Find where the given text appears and provide that cell's center as [X, Y] coordinate. 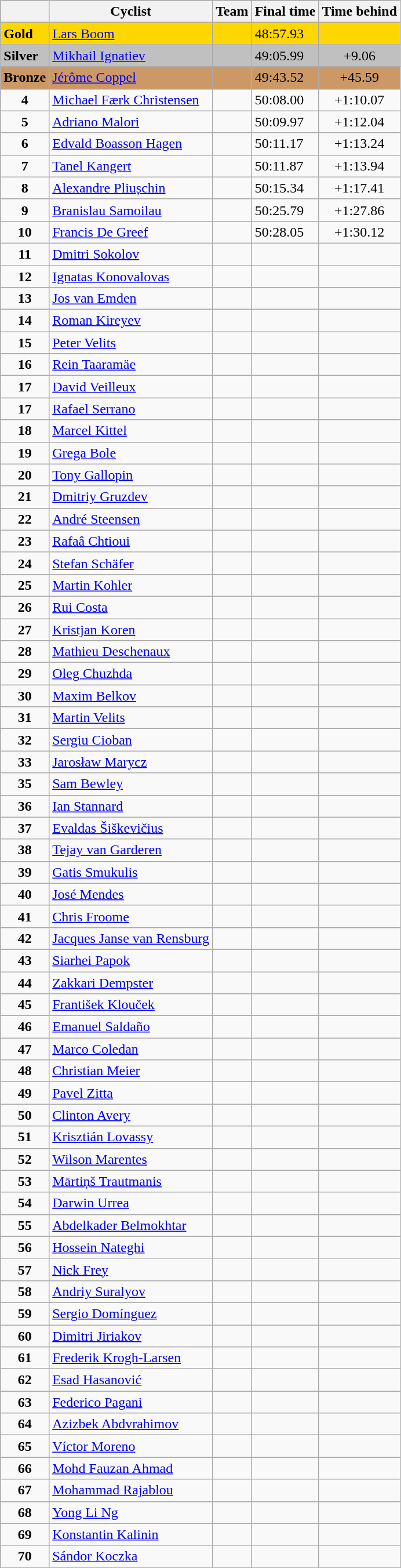
Christian Meier [131, 1071]
Rein Taaramäe [131, 365]
37 [25, 828]
František Klouček [131, 1005]
Francis De Greef [131, 232]
Jarosław Marycz [131, 762]
29 [25, 674]
19 [25, 453]
Bronze [25, 78]
Abdelkader Belmokhtar [131, 1225]
Sergio Domínguez [131, 1313]
6 [25, 144]
50:28.05 [285, 232]
51 [25, 1137]
Dmitriy Gruzdev [131, 497]
Siarhei Papok [131, 960]
Grega Bole [131, 453]
Ignatas Konovalovas [131, 277]
56 [25, 1247]
Jacques Janse van Rensburg [131, 938]
40 [25, 894]
Silver [25, 56]
Krisztián Lovassy [131, 1137]
Kristjan Koren [131, 629]
Wilson Marentes [131, 1159]
Rui Costa [131, 607]
48 [25, 1071]
Martin Kohler [131, 585]
63 [25, 1402]
Pavel Zitta [131, 1093]
24 [25, 563]
49 [25, 1093]
36 [25, 806]
Andriy Suralyov [131, 1291]
50 [25, 1115]
Gatis Smukulis [131, 872]
Time behind [359, 12]
+45.59 [359, 78]
18 [25, 431]
55 [25, 1225]
32 [25, 740]
Final time [285, 12]
Adriano Malori [131, 122]
Frederik Krogh-Larsen [131, 1358]
39 [25, 872]
Rafael Serrano [131, 409]
Dimitri Jiriakov [131, 1335]
Marco Coledan [131, 1049]
Zakkari Dempster [131, 983]
Mathieu Deschenaux [131, 652]
Sam Bewley [131, 784]
27 [25, 629]
Tony Gallopin [131, 475]
20 [25, 475]
Dmitri Sokolov [131, 254]
Gold [25, 34]
41 [25, 916]
David Veilleux [131, 387]
+9.06 [359, 56]
70 [25, 1556]
Roman Kireyev [131, 321]
Tejay van Garderen [131, 850]
Branislau Samoilau [131, 210]
Team [232, 12]
Marcel Kittel [131, 431]
60 [25, 1335]
16 [25, 365]
+1:13.94 [359, 166]
Sándor Koczka [131, 1556]
Mikhail Ignatiev [131, 56]
66 [25, 1468]
48:57.93 [285, 34]
+1:10.07 [359, 100]
69 [25, 1534]
67 [25, 1490]
22 [25, 519]
64 [25, 1424]
Sergiu Cioban [131, 740]
50:15.34 [285, 188]
12 [25, 277]
5 [25, 122]
47 [25, 1049]
7 [25, 166]
André Steensen [131, 519]
28 [25, 652]
30 [25, 696]
Cyclist [131, 12]
33 [25, 762]
Evaldas Šiškevičius [131, 828]
14 [25, 321]
Konstantin Kalinin [131, 1534]
Alexandre Pliușchin [131, 188]
58 [25, 1291]
+1:30.12 [359, 232]
Jos van Emden [131, 299]
Víctor Moreno [131, 1446]
Lars Boom [131, 34]
42 [25, 938]
Maxim Belkov [131, 696]
44 [25, 983]
Mohd Fauzan Ahmad [131, 1468]
50:11.17 [285, 144]
26 [25, 607]
Chris Froome [131, 916]
Azizbek Abdvrahimov [131, 1424]
Mohammad Rajablou [131, 1490]
54 [25, 1203]
65 [25, 1446]
4 [25, 100]
Esad Hasanović [131, 1380]
Hossein Nateghi [131, 1247]
Yong Li Ng [131, 1512]
21 [25, 497]
10 [25, 232]
Tanel Kangert [131, 166]
Martin Velits [131, 718]
+1:27.86 [359, 210]
Stefan Schäfer [131, 563]
Edvald Boasson Hagen [131, 144]
25 [25, 585]
Oleg Chuzhda [131, 674]
53 [25, 1181]
13 [25, 299]
50:11.87 [285, 166]
José Mendes [131, 894]
11 [25, 254]
50:25.79 [285, 210]
Michael Færk Christensen [131, 100]
8 [25, 188]
49:43.52 [285, 78]
Clinton Avery [131, 1115]
57 [25, 1269]
61 [25, 1358]
50:08.00 [285, 100]
Emanuel Saldaño [131, 1027]
52 [25, 1159]
62 [25, 1380]
43 [25, 960]
31 [25, 718]
Ian Stannard [131, 806]
45 [25, 1005]
+1:17.41 [359, 188]
Nick Frey [131, 1269]
9 [25, 210]
49:05.99 [285, 56]
35 [25, 784]
Peter Velits [131, 343]
Rafaâ Chtioui [131, 541]
68 [25, 1512]
Federico Pagani [131, 1402]
Mārtiņš Trautmanis [131, 1181]
+1:13.24 [359, 144]
Darwin Urrea [131, 1203]
50:09.97 [285, 122]
Jérôme Coppel [131, 78]
38 [25, 850]
23 [25, 541]
15 [25, 343]
46 [25, 1027]
+1:12.04 [359, 122]
59 [25, 1313]
